Return the [x, y] coordinate for the center point of the cell that contains the specified text.  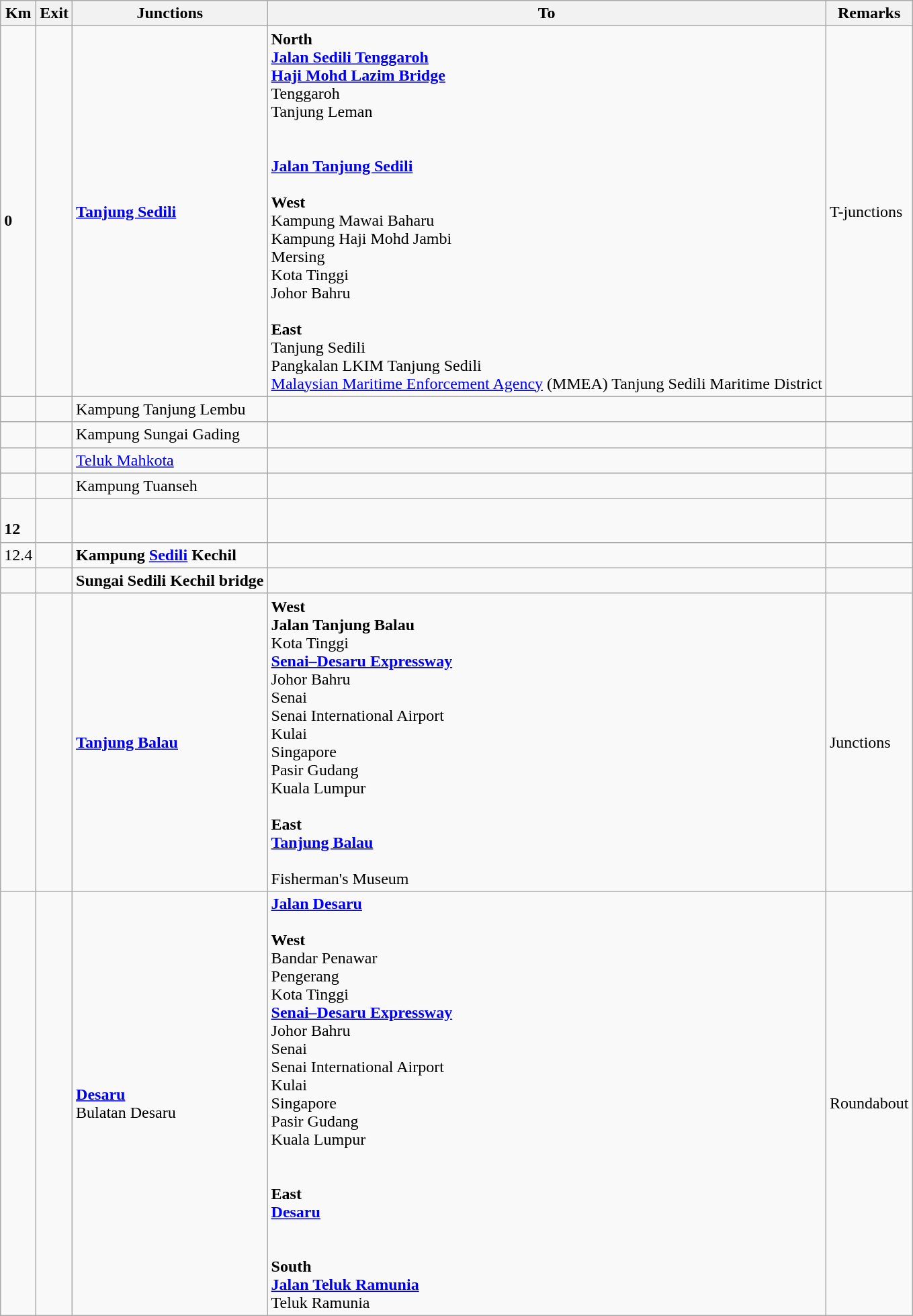
Sungai Sedili Kechil bridge [170, 580]
T-junctions [869, 211]
Tanjung Balau [170, 742]
12 [19, 520]
Kampung Tanjung Lembu [170, 409]
12.4 [19, 555]
Kampung Sedili Kechil [170, 555]
To [547, 13]
Kampung Sungai Gading [170, 435]
Exit [54, 13]
0 [19, 211]
DesaruBulatan Desaru [170, 1103]
Kampung Tuanseh [170, 486]
Tanjung Sedili [170, 211]
Km [19, 13]
Roundabout [869, 1103]
Teluk Mahkota [170, 460]
Remarks [869, 13]
